Provide the (x, y) coordinate of the cell's center where the given text is located.  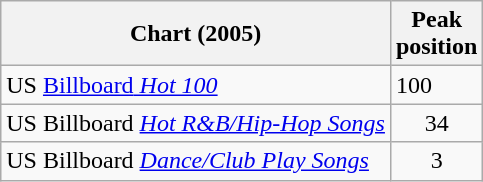
3 (436, 161)
Chart (2005) (196, 34)
US Billboard Dance/Club Play Songs (196, 161)
34 (436, 123)
US Billboard Hot 100 (196, 85)
Peakposition (436, 34)
US Billboard Hot R&B/Hip-Hop Songs (196, 123)
100 (436, 85)
